Search for the cell housing the specified text and yield its [X, Y] center coordinate. 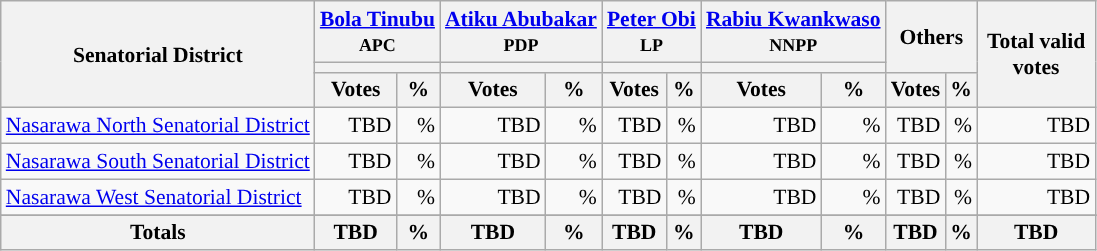
Nasarawa West Senatorial District [158, 197]
Rabiu KwankwasoNNPP [794, 32]
Total valid votes [1036, 54]
Others [932, 36]
Totals [158, 233]
Bola TinubuAPC [378, 32]
Nasarawa North Senatorial District [158, 126]
Peter ObiLP [652, 32]
Atiku AbubakarPDP [521, 32]
Nasarawa South Senatorial District [158, 162]
Senatorial District [158, 54]
